Scan for the cell matching the given text and deliver its (x, y) coordinate at center. 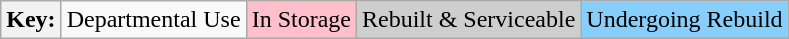
Rebuilt & Serviceable (468, 20)
Undergoing Rebuild (684, 20)
Departmental Use (154, 20)
In Storage (301, 20)
Key: (31, 20)
